Detect which cell encompasses the target text, then output its (X, Y) center coordinate. 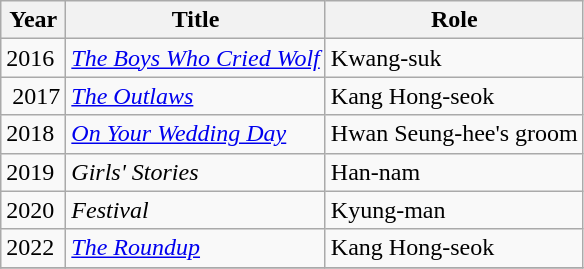
Girls' Stories (196, 172)
The Boys Who Cried Wolf (196, 58)
2018 (34, 134)
2020 (34, 210)
The Roundup (196, 248)
Year (34, 20)
Festival (196, 210)
2016 (34, 58)
The Outlaws (196, 96)
On Your Wedding Day (196, 134)
Role (454, 20)
Title (196, 20)
2017 (34, 96)
Kyung-man (454, 210)
Hwan Seung-hee's groom (454, 134)
Kwang-suk (454, 58)
2019 (34, 172)
Han-nam (454, 172)
2022 (34, 248)
